Return (X, Y) of the center of cell containing provided text 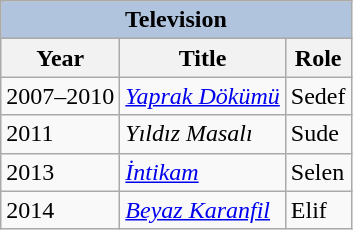
2013 (60, 172)
Yıldız Masalı (203, 134)
2007–2010 (60, 96)
Television (176, 20)
2014 (60, 210)
Year (60, 58)
Elif (318, 210)
Title (203, 58)
2011 (60, 134)
Selen (318, 172)
Sedef (318, 96)
Beyaz Karanfil (203, 210)
Yaprak Dökümü (203, 96)
Role (318, 58)
İntikam (203, 172)
Sude (318, 134)
